Return [x, y] of the center of cell containing provided text 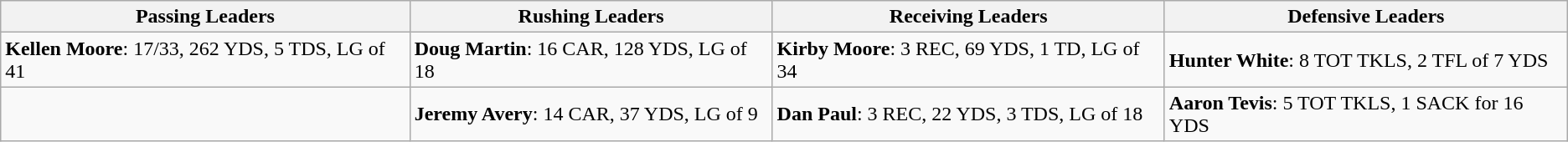
Dan Paul: 3 REC, 22 YDS, 3 TDS, LG of 18 [968, 114]
Doug Martin: 16 CAR, 128 YDS, LG of 18 [591, 60]
Kellen Moore: 17/33, 262 YDS, 5 TDS, LG of 41 [205, 60]
Defensive Leaders [1365, 17]
Hunter White: 8 TOT TKLS, 2 TFL of 7 YDS [1365, 60]
Passing Leaders [205, 17]
Kirby Moore: 3 REC, 69 YDS, 1 TD, LG of 34 [968, 60]
Jeremy Avery: 14 CAR, 37 YDS, LG of 9 [591, 114]
Receiving Leaders [968, 17]
Aaron Tevis: 5 TOT TKLS, 1 SACK for 16 YDS [1365, 114]
Rushing Leaders [591, 17]
